Extract the (x, y) coordinate from the center of the cell holding the provided text.  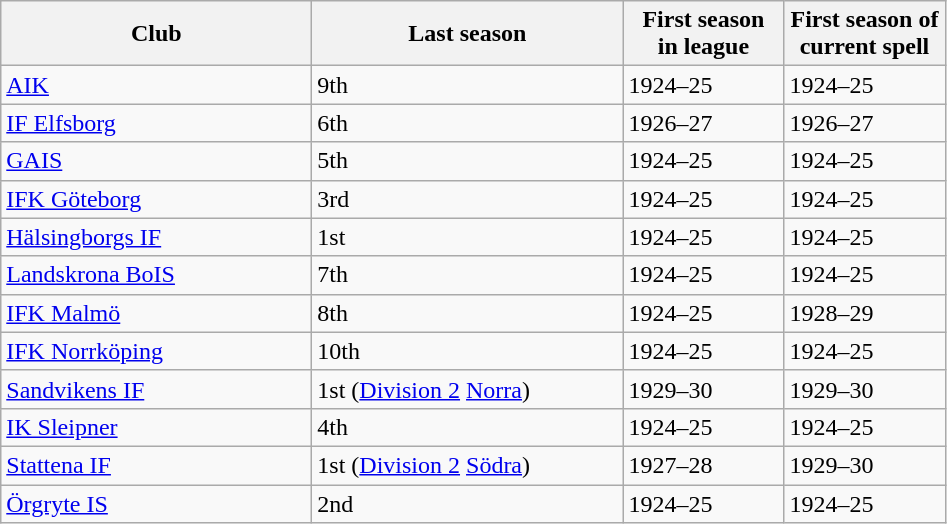
IK Sleipner (156, 427)
8th (468, 313)
Club (156, 34)
7th (468, 275)
GAIS (156, 161)
1927–28 (704, 465)
IFK Norrköping (156, 351)
IF Elfsborg (156, 123)
1st (468, 237)
Sandvikens IF (156, 389)
Hälsingborgs IF (156, 237)
AIK (156, 85)
First seasonin league (704, 34)
10th (468, 351)
5th (468, 161)
3rd (468, 199)
1st (Division 2 Norra) (468, 389)
6th (468, 123)
2nd (468, 503)
Örgryte IS (156, 503)
IFK Malmö (156, 313)
Landskrona BoIS (156, 275)
IFK Göteborg (156, 199)
Last season (468, 34)
1st (Division 2 Södra) (468, 465)
First season ofcurrent spell (864, 34)
Stattena IF (156, 465)
4th (468, 427)
9th (468, 85)
1928–29 (864, 313)
